Return the (X, Y) coordinate for the center point of the cell that contains the specified text.  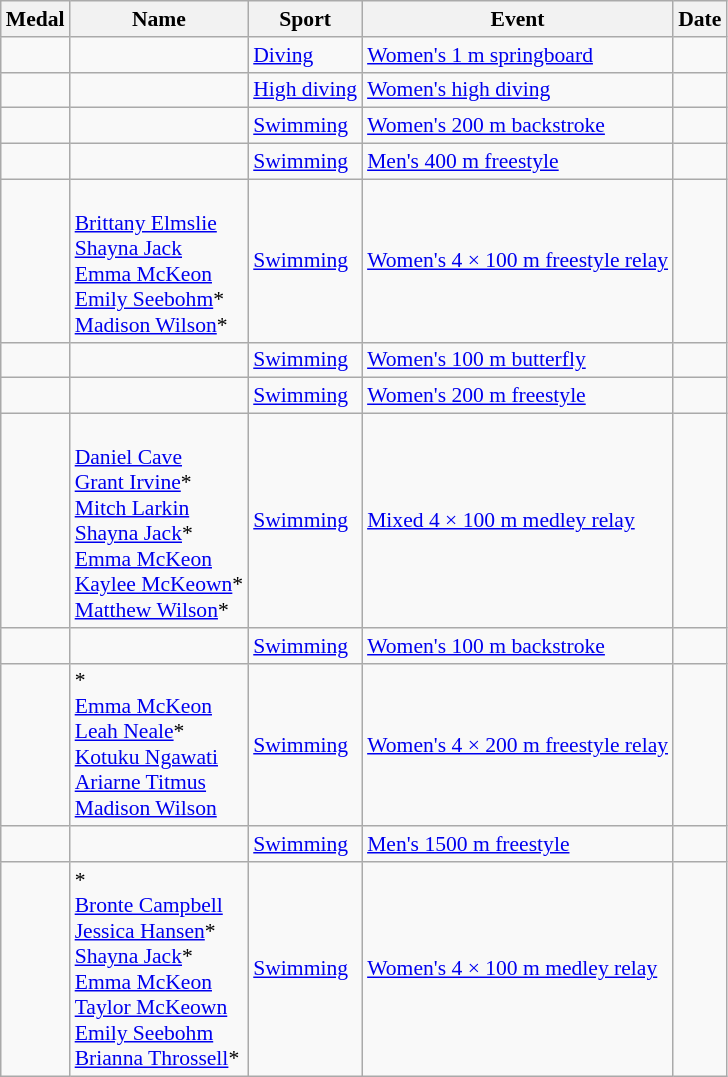
Women's 4 × 200 m freestyle relay (518, 744)
Men's 1500 m freestyle (518, 845)
High diving (305, 90)
Medal (36, 19)
Daniel CaveGrant Irvine*Mitch LarkinShayna Jack*Emma McKeonKaylee McKeown*Matthew Wilson* (160, 521)
Event (518, 19)
Women's 200 m backstroke (518, 126)
Women's high diving (518, 90)
Women's 1 m springboard (518, 55)
*Bronte CampbellJessica Hansen*Shayna Jack*Emma McKeonTaylor McKeownEmily SeebohmBrianna Throssell* (160, 969)
Women's 100 m butterfly (518, 360)
Mixed 4 × 100 m medley relay (518, 521)
Women's 100 m backstroke (518, 646)
Men's 400 m freestyle (518, 162)
Date (700, 19)
Diving (305, 55)
Women's 4 × 100 m medley relay (518, 969)
Women's 4 × 100 m freestyle relay (518, 260)
Name (160, 19)
*Emma McKeonLeah Neale*Kotuku NgawatiAriarne TitmusMadison Wilson (160, 744)
Women's 200 m freestyle (518, 396)
Sport (305, 19)
Brittany ElmslieShayna JackEmma McKeonEmily Seebohm*Madison Wilson* (160, 260)
